Locate the cell with the specified text and output its [x, y] center coordinate. 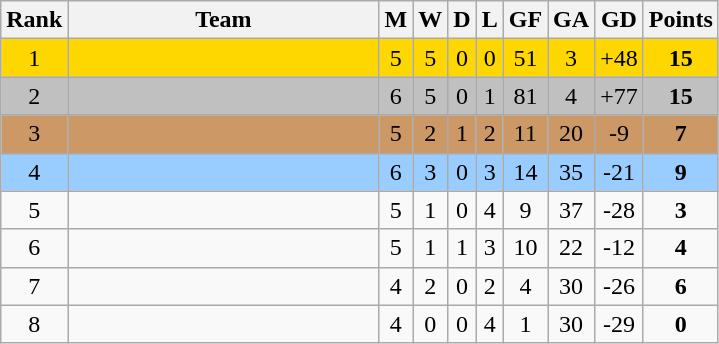
D [462, 20]
-28 [620, 210]
W [430, 20]
-29 [620, 324]
-21 [620, 172]
Points [680, 20]
+77 [620, 96]
+48 [620, 58]
Team [224, 20]
11 [525, 134]
8 [34, 324]
GF [525, 20]
81 [525, 96]
M [396, 20]
-12 [620, 248]
-26 [620, 286]
22 [572, 248]
GA [572, 20]
Rank [34, 20]
10 [525, 248]
14 [525, 172]
GD [620, 20]
37 [572, 210]
L [490, 20]
20 [572, 134]
35 [572, 172]
51 [525, 58]
-9 [620, 134]
